Provide the [x, y] coordinate of the cell's center where the given text is located.  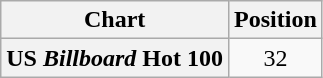
32 [276, 58]
Position [276, 20]
US Billboard Hot 100 [115, 58]
Chart [115, 20]
